Detect which cell encompasses the target text, then output its [x, y] center coordinate. 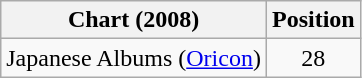
Position [313, 20]
Japanese Albums (Oricon) [134, 58]
28 [313, 58]
Chart (2008) [134, 20]
